Return the (X, Y) coordinate for the center point of the cell that contains the specified text.  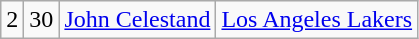
Los Angeles Lakers (317, 20)
30 (42, 20)
2 (12, 20)
John Celestand (138, 20)
